Capture the cell that displays the provided text and extract its (x, y) central coordinate. 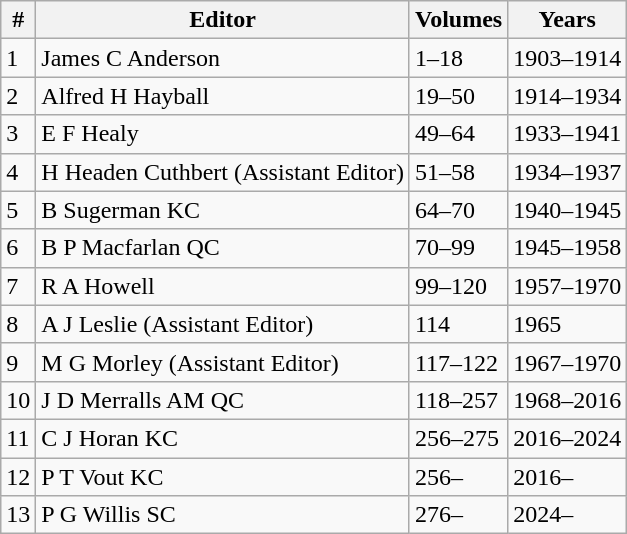
2 (18, 96)
10 (18, 400)
P G Willis SC (223, 515)
Editor (223, 20)
9 (18, 362)
1–18 (458, 58)
49–64 (458, 134)
256– (458, 477)
118–257 (458, 400)
51–58 (458, 172)
7 (18, 286)
J D Merralls AM QC (223, 400)
4 (18, 172)
256–275 (458, 438)
13 (18, 515)
# (18, 20)
B Sugerman KC (223, 210)
1965 (568, 324)
3 (18, 134)
A J Leslie (Assistant Editor) (223, 324)
1957–1970 (568, 286)
6 (18, 248)
99–120 (458, 286)
11 (18, 438)
H Headen Cuthbert (Assistant Editor) (223, 172)
8 (18, 324)
19–50 (458, 96)
64–70 (458, 210)
1940–1945 (568, 210)
12 (18, 477)
1945–1958 (568, 248)
2016– (568, 477)
Volumes (458, 20)
114 (458, 324)
70–99 (458, 248)
1968–2016 (568, 400)
C J Horan KC (223, 438)
Alfred H Hayball (223, 96)
James C Anderson (223, 58)
P T Vout KC (223, 477)
1933–1941 (568, 134)
2024– (568, 515)
1 (18, 58)
276– (458, 515)
M G Morley (Assistant Editor) (223, 362)
117–122 (458, 362)
1967–1970 (568, 362)
5 (18, 210)
E F Healy (223, 134)
1903–1914 (568, 58)
1934–1937 (568, 172)
B P Macfarlan QC (223, 248)
2016–2024 (568, 438)
1914–1934 (568, 96)
R A Howell (223, 286)
Years (568, 20)
